Search for the cell housing the specified text and yield its [X, Y] center coordinate. 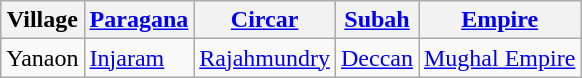
Subah [376, 20]
Deccan [376, 58]
Village [42, 20]
Circar [265, 20]
Injaram [139, 58]
Rajahmundry [265, 58]
Yanaon [42, 58]
Empire [499, 20]
Mughal Empire [499, 58]
Paragana [139, 20]
